For the text-containing cell, return its midpoint in (X, Y) coordinate format. 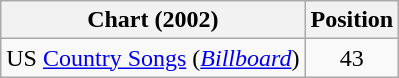
43 (352, 58)
US Country Songs (Billboard) (153, 58)
Position (352, 20)
Chart (2002) (153, 20)
